For the text-containing cell, return its midpoint in (x, y) coordinate format. 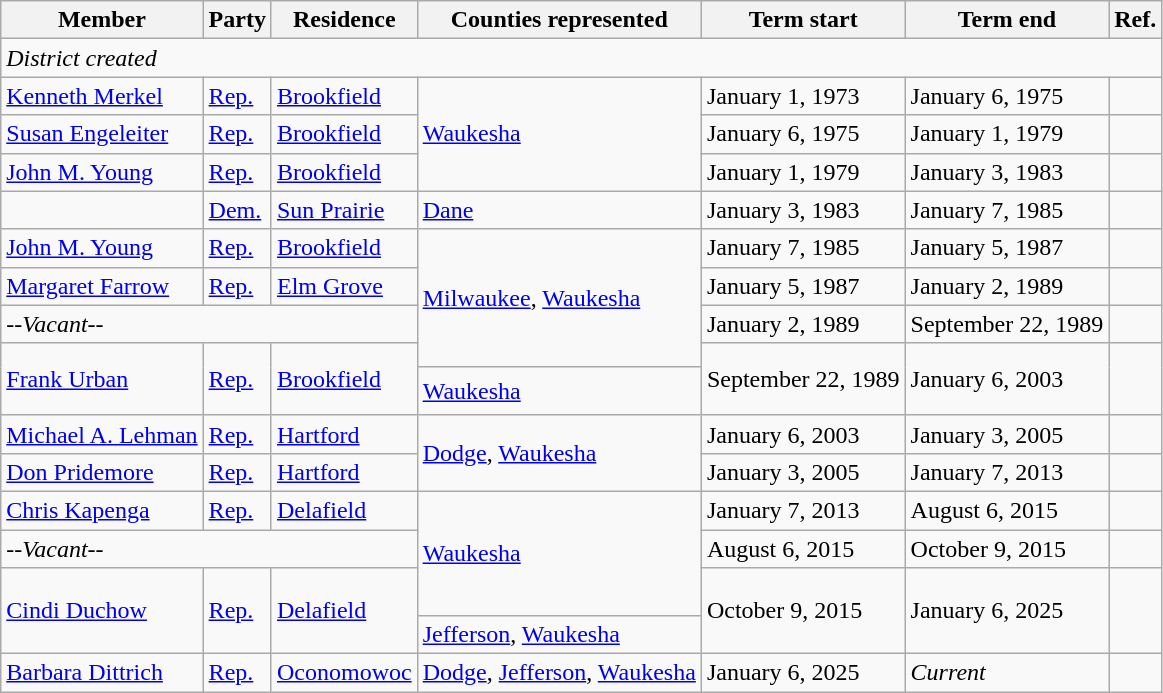
Frank Urban (102, 379)
Susan Engeleiter (102, 134)
Chris Kapenga (102, 510)
Term end (1007, 20)
Don Pridemore (102, 472)
Dodge, Waukesha (559, 453)
Member (102, 20)
Michael A. Lehman (102, 434)
Current (1007, 673)
Jefferson, Waukesha (559, 635)
District created (582, 58)
Party (237, 20)
January 1, 1973 (803, 96)
Dem. (237, 210)
Margaret Farrow (102, 286)
Dodge, Jefferson, Waukesha (559, 673)
Oconomowoc (344, 673)
Barbara Dittrich (102, 673)
Milwaukee, Waukesha (559, 298)
Residence (344, 20)
Cindi Duchow (102, 611)
Kenneth Merkel (102, 96)
Counties represented (559, 20)
Ref. (1136, 20)
Sun Prairie (344, 210)
Elm Grove (344, 286)
Dane (559, 210)
Term start (803, 20)
